Provide the [X, Y] coordinate of the cell's center where the given text is located.  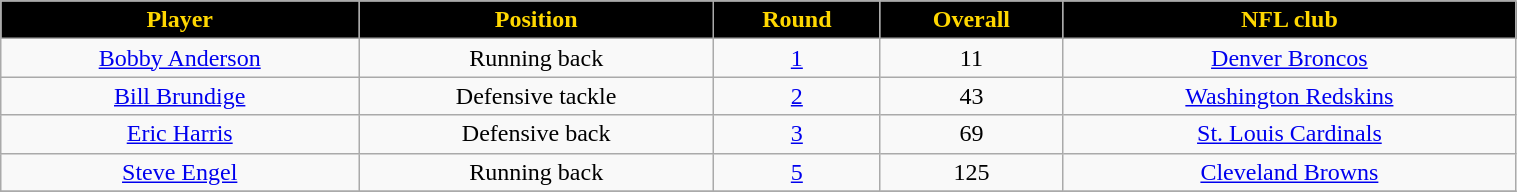
1 [797, 58]
Denver Broncos [1290, 58]
Eric Harris [180, 134]
Position [536, 20]
Overall [972, 20]
NFL club [1290, 20]
Washington Redskins [1290, 96]
Round [797, 20]
3 [797, 134]
Bobby Anderson [180, 58]
Player [180, 20]
11 [972, 58]
St. Louis Cardinals [1290, 134]
2 [797, 96]
Cleveland Browns [1290, 172]
Defensive tackle [536, 96]
43 [972, 96]
69 [972, 134]
Steve Engel [180, 172]
125 [972, 172]
Bill Brundige [180, 96]
Defensive back [536, 134]
5 [797, 172]
